Provide the (x, y) coordinate of the cell's center where the given text is located.  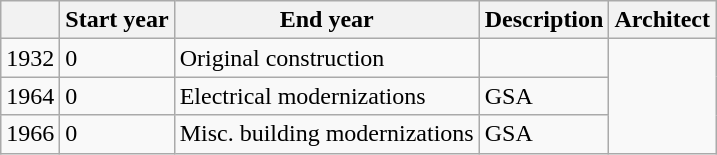
Start year (117, 20)
1966 (30, 134)
End year (326, 20)
Description (544, 20)
Misc. building modernizations (326, 134)
1932 (30, 58)
Original construction (326, 58)
Electrical modernizations (326, 96)
Architect (662, 20)
1964 (30, 96)
